Capture the cell that displays the provided text and extract its [x, y] central coordinate. 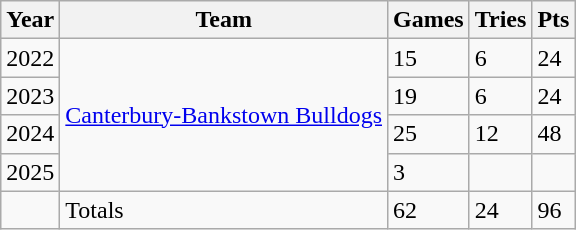
Team [224, 20]
Year [30, 20]
96 [554, 210]
2024 [30, 134]
25 [429, 134]
2022 [30, 58]
Tries [500, 20]
2023 [30, 96]
12 [500, 134]
Totals [224, 210]
Games [429, 20]
3 [429, 172]
2025 [30, 172]
48 [554, 134]
Pts [554, 20]
19 [429, 96]
Canterbury-Bankstown Bulldogs [224, 115]
15 [429, 58]
62 [429, 210]
